Provide the (X, Y) coordinate of the cell's center where the given text is located.  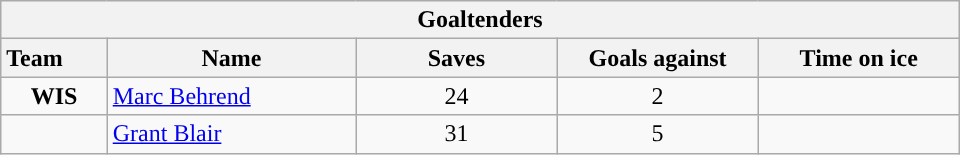
2 (658, 96)
WIS (54, 96)
Team (54, 58)
5 (658, 134)
24 (456, 96)
31 (456, 134)
Goaltenders (480, 20)
Time on ice (858, 58)
Name (232, 58)
Grant Blair (232, 134)
Saves (456, 58)
Goals against (658, 58)
Marc Behrend (232, 96)
